Identify which cell holds the provided text, then report its [X, Y] central coordinate. 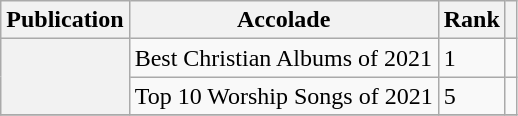
Accolade [284, 20]
1 [472, 58]
Top 10 Worship Songs of 2021 [284, 96]
Publication [65, 20]
Best Christian Albums of 2021 [284, 58]
Rank [472, 20]
5 [472, 96]
